Return the [X, Y] coordinate for the center point of the cell that contains the specified text.  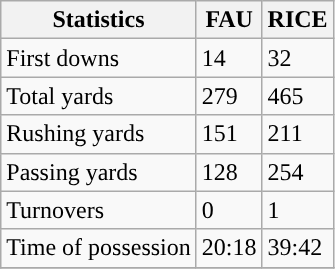
Total yards [99, 96]
32 [298, 58]
Passing yards [99, 172]
Rushing yards [99, 134]
128 [229, 172]
Statistics [99, 20]
14 [229, 58]
Time of possession [99, 248]
RICE [298, 20]
211 [298, 134]
0 [229, 210]
Turnovers [99, 210]
1 [298, 210]
279 [229, 96]
254 [298, 172]
First downs [99, 58]
151 [229, 134]
FAU [229, 20]
465 [298, 96]
20:18 [229, 248]
39:42 [298, 248]
